Scan for the cell matching the given text and deliver its (X, Y) coordinate at center. 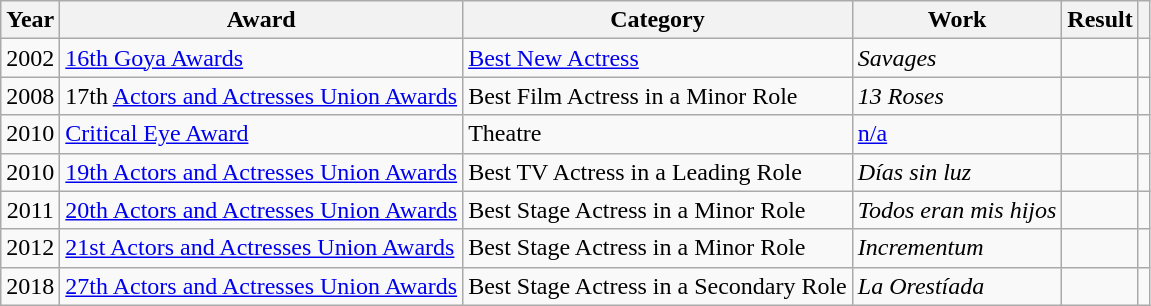
Work (957, 20)
20th Actors and Actresses Union Awards (262, 210)
Incrementum (957, 248)
2002 (30, 58)
21st Actors and Actresses Union Awards (262, 248)
Días sin luz (957, 172)
Award (262, 20)
Result (1100, 20)
17th Actors and Actresses Union Awards (262, 96)
n/a (957, 134)
La Orestíada (957, 286)
Best TV Actress in a Leading Role (658, 172)
2008 (30, 96)
2018 (30, 286)
Theatre (658, 134)
Best Stage Actress in a Secondary Role (658, 286)
2011 (30, 210)
Todos eran mis hijos (957, 210)
19th Actors and Actresses Union Awards (262, 172)
Category (658, 20)
Year (30, 20)
Best New Actress (658, 58)
13 Roses (957, 96)
16th Goya Awards (262, 58)
2012 (30, 248)
Best Film Actress in a Minor Role (658, 96)
Savages (957, 58)
27th Actors and Actresses Union Awards (262, 286)
Critical Eye Award (262, 134)
